Capture the cell that displays the provided text and extract its [X, Y] central coordinate. 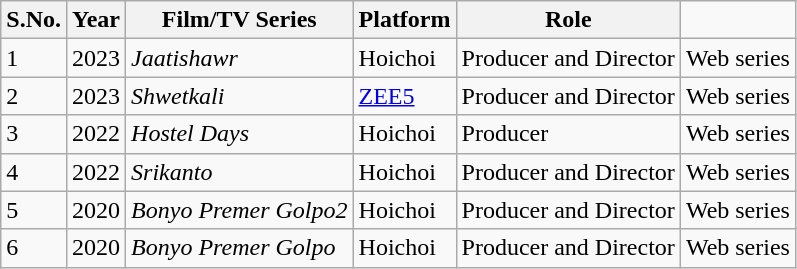
6 [34, 248]
Jaatishawr [240, 58]
Role [568, 20]
5 [34, 210]
Bonyo Premer Golpo [240, 248]
Year [96, 20]
Producer [568, 134]
S.No. [34, 20]
Bonyo Premer Golpo2 [240, 210]
Film/TV Series [240, 20]
4 [34, 172]
3 [34, 134]
2 [34, 96]
Hostel Days [240, 134]
Platform [404, 20]
1 [34, 58]
Shwetkali [240, 96]
Srikanto [240, 172]
ZEE5 [404, 96]
